Find where the given text appears and provide that cell's center as [X, Y] coordinate. 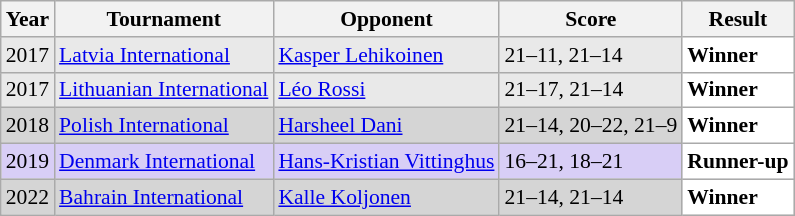
Kalle Koljonen [386, 197]
Latvia International [164, 55]
Bahrain International [164, 197]
Lithuanian International [164, 90]
Kasper Lehikoinen [386, 55]
Harsheel Dani [386, 126]
2018 [28, 126]
Polish International [164, 126]
Hans-Kristian Vittinghus [386, 162]
21–17, 21–14 [590, 90]
Result [738, 19]
21–14, 21–14 [590, 197]
2022 [28, 197]
Léo Rossi [386, 90]
21–11, 21–14 [590, 55]
21–14, 20–22, 21–9 [590, 126]
16–21, 18–21 [590, 162]
Score [590, 19]
Tournament [164, 19]
2019 [28, 162]
Opponent [386, 19]
Denmark International [164, 162]
Runner-up [738, 162]
Year [28, 19]
